Extract the [X, Y] coordinate from the center of the cell holding the provided text.  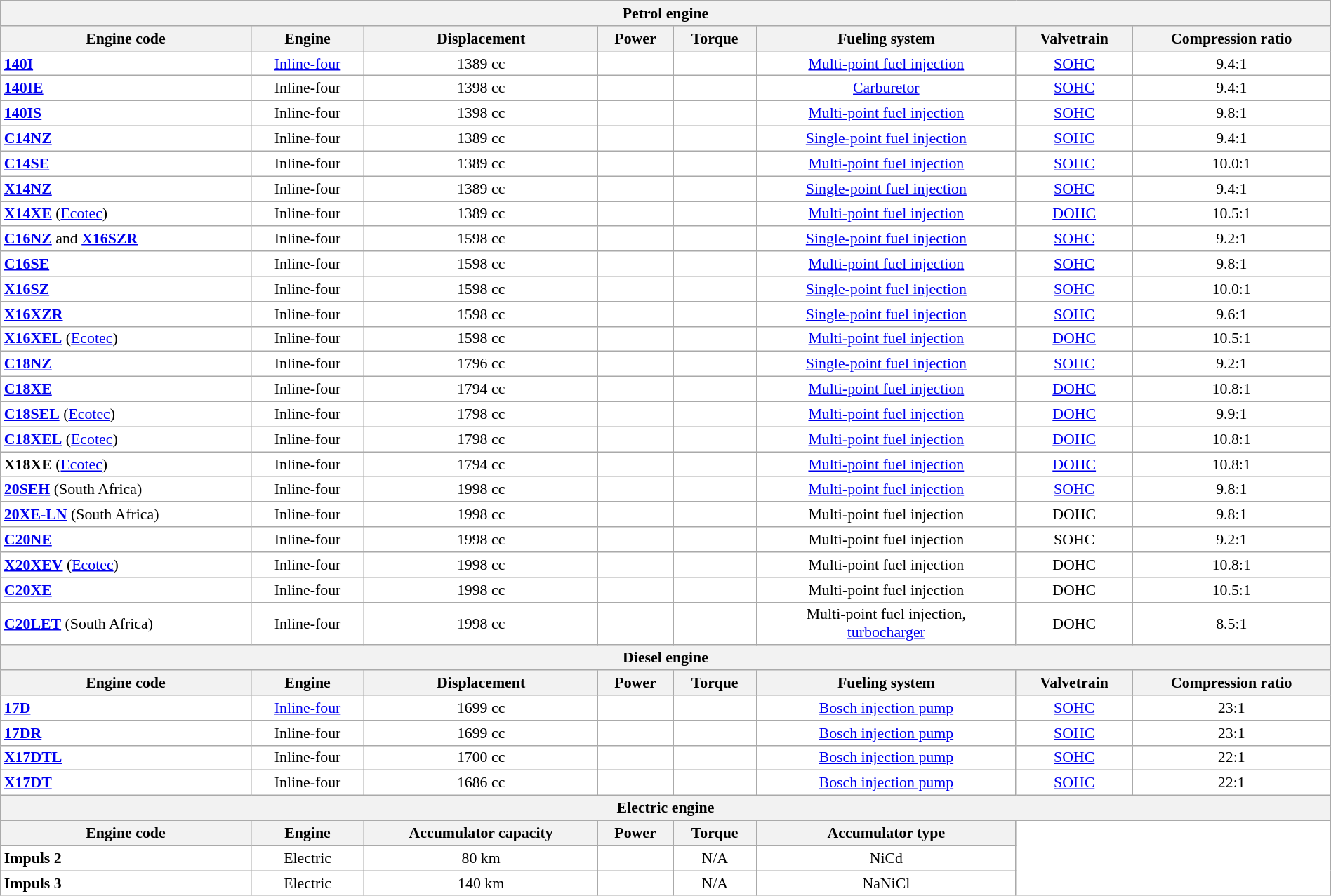
X14NZ [126, 188]
Multi-point fuel injection,turbocharger [887, 623]
8.5:1 [1231, 623]
Diesel engine [665, 657]
Electric engine [665, 808]
X14XE (Ecotec) [126, 213]
C20NE [126, 539]
X17DTL [126, 758]
1686 cc [481, 782]
17DR [126, 733]
X20XEV (Ecotec) [126, 564]
C14SE [126, 163]
C18SEL (Ecotec) [126, 414]
C18NZ [126, 363]
17D [126, 707]
140IS [126, 113]
Accumulator type [887, 833]
NiCd [887, 858]
140I [126, 63]
NaNiCl [887, 883]
140IE [126, 88]
140 km [481, 883]
C20XE [126, 589]
C20LET (South Africa) [126, 623]
X17DT [126, 782]
X16XZR [126, 314]
Impuls 2 [126, 858]
C16SE [126, 263]
C18XE [126, 389]
X18XE (Ecotec) [126, 464]
C14NZ [126, 138]
1700 cc [481, 758]
Impuls 3 [126, 883]
1796 cc [481, 363]
Accumulator capacity [481, 833]
80 km [481, 858]
Petrol engine [665, 13]
20SEH (South Africa) [126, 489]
9.6:1 [1231, 314]
Carburetor [887, 88]
C16NZ and X16SZR [126, 239]
20XE-LN (South Africa) [126, 514]
X16XEL (Ecotec) [126, 339]
X16SZ [126, 288]
9.9:1 [1231, 414]
C18XEL (Ecotec) [126, 439]
